Output the (X, Y) coordinate of the center of the cell containing the given text.  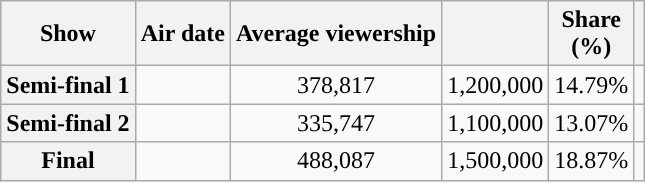
Share(%) (592, 34)
Semi-final 1 (68, 85)
Average viewership (336, 34)
1,100,000 (496, 123)
378,817 (336, 85)
13.07% (592, 123)
Air date (182, 34)
Show (68, 34)
Semi-final 2 (68, 123)
Final (68, 161)
1,500,000 (496, 161)
14.79% (592, 85)
1,200,000 (496, 85)
488,087 (336, 161)
335,747 (336, 123)
18.87% (592, 161)
